Capture the cell that displays the provided text and extract its [X, Y] central coordinate. 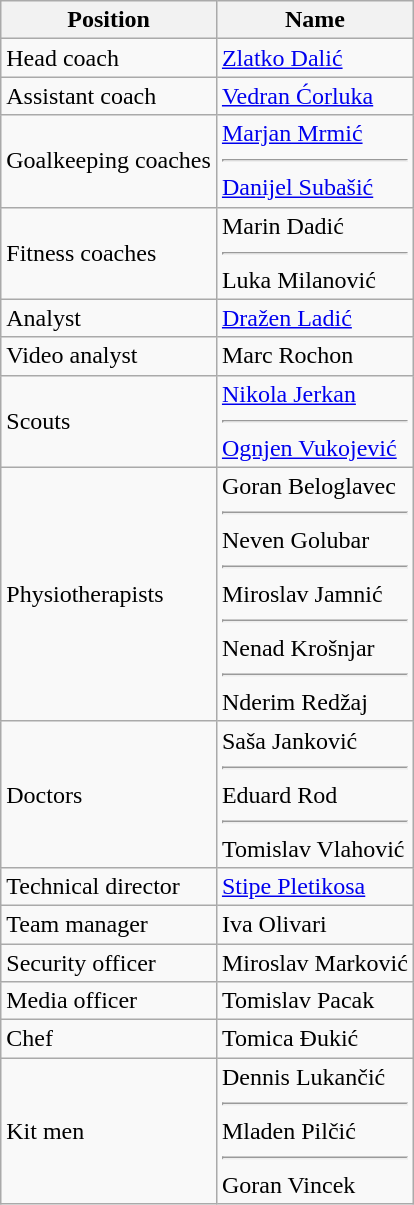
Marc Rochon [314, 356]
Marin Dadić Luka Milanović [314, 253]
Saša Janković Eduard Rod Tomislav Vlahović [314, 794]
Physiotherapists [109, 594]
Doctors [109, 794]
Tomica Đukić [314, 1039]
Assistant coach [109, 96]
Nikola Jerkan Ognjen Vukojević [314, 421]
Position [109, 20]
Security officer [109, 963]
Goalkeeping coaches [109, 161]
Media officer [109, 1001]
Fitness coaches [109, 253]
Scouts [109, 421]
Vedran Ćorluka [314, 96]
Analyst [109, 318]
Miroslav Marković [314, 963]
Name [314, 20]
Marjan Mrmić Danijel Subašić [314, 161]
Dražen Ladić [314, 318]
Stipe Pletikosa [314, 886]
Technical director [109, 886]
Dennis Lukančić Mladen Pilčić Goran Vincek [314, 1131]
Team manager [109, 924]
Goran Beloglavec Neven Golubar Miroslav Jamnić Nenad Krošnjar Nderim Redžaj [314, 594]
Video analyst [109, 356]
Chef [109, 1039]
Iva Olivari [314, 924]
Kit men [109, 1131]
Head coach [109, 58]
Tomislav Pacak [314, 1001]
Zlatko Dalić [314, 58]
